Provide the [X, Y] coordinate of the cell's center where the given text is located.  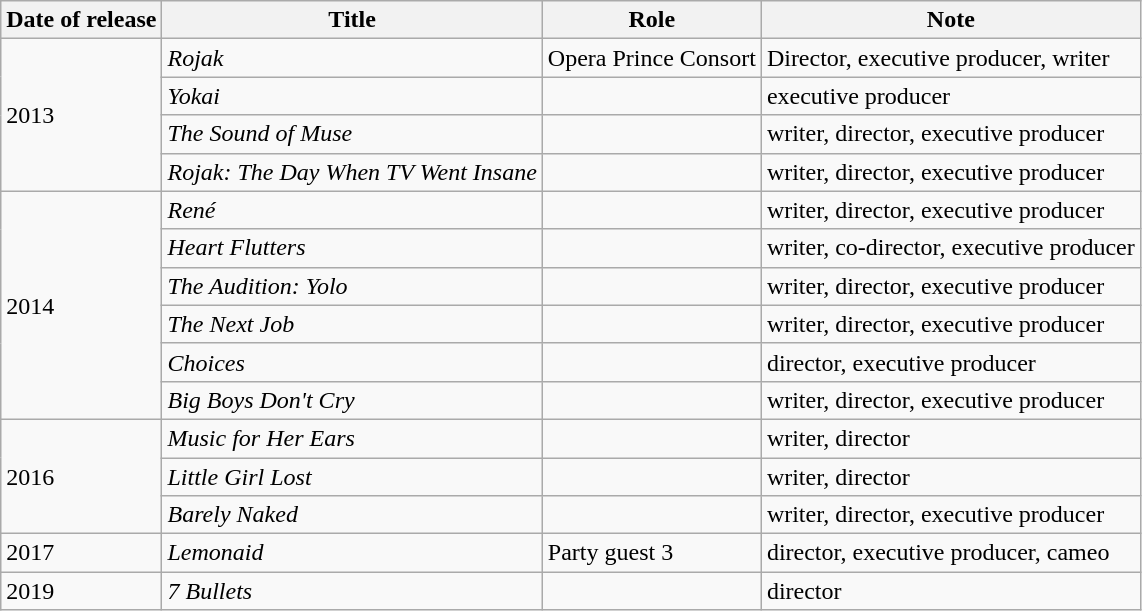
director, executive producer, cameo [950, 553]
Role [652, 20]
Heart Flutters [352, 248]
writer, co-director, executive producer [950, 248]
2013 [82, 115]
Director, executive producer, writer [950, 58]
2017 [82, 553]
2019 [82, 591]
Party guest 3 [652, 553]
Rojak: The Day When TV Went Insane [352, 172]
7 Bullets [352, 591]
executive producer [950, 96]
The Sound of Muse [352, 134]
Opera Prince Consort [652, 58]
Music for Her Ears [352, 438]
2014 [82, 305]
René [352, 210]
The Audition: Yolo [352, 286]
Yokai [352, 96]
Lemonaid [352, 553]
Rojak [352, 58]
director [950, 591]
2016 [82, 476]
The Next Job [352, 324]
director, executive producer [950, 362]
Date of release [82, 20]
Title [352, 20]
Big Boys Don't Cry [352, 400]
Barely Naked [352, 515]
Note [950, 20]
Choices [352, 362]
Little Girl Lost [352, 477]
